Provide the [X, Y] coordinate of the cell's center where the given text is located.  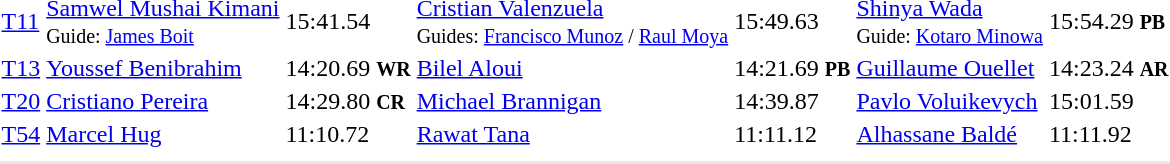
15:01.59 [1108, 101]
Cristiano Pereira [163, 101]
Michael Brannigan [572, 101]
T20 [21, 101]
14:29.80 CR [348, 101]
T54 [21, 134]
Rawat Tana [572, 134]
Bilel Aloui [572, 68]
11:10.72 [348, 134]
Youssef Benibrahim [163, 68]
Marcel Hug [163, 134]
Guillaume Ouellet [950, 68]
Alhassane Baldé [950, 134]
Pavlo Voluikevych [950, 101]
14:21.69 PB [792, 68]
14:20.69 WR [348, 68]
11:11.12 [792, 134]
14:39.87 [792, 101]
14:23.24 AR [1108, 68]
T13 [21, 68]
11:11.92 [1108, 134]
